Pinpoint the cell where the given text exists, returning its (X, Y) midpoint coordinate. 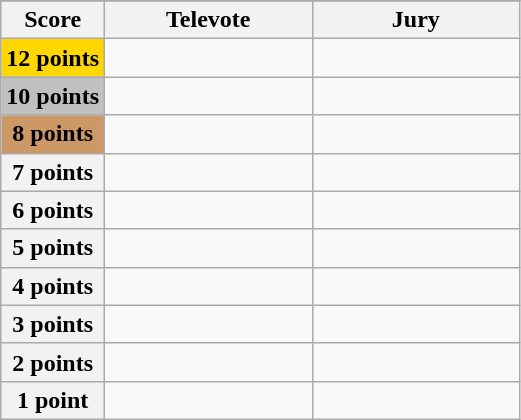
4 points (53, 286)
12 points (53, 58)
1 point (53, 400)
3 points (53, 324)
5 points (53, 248)
6 points (53, 210)
2 points (53, 362)
10 points (53, 96)
Televote (209, 20)
7 points (53, 172)
Jury (416, 20)
Score (53, 20)
8 points (53, 134)
